Provide the (x, y) coordinate of the cell's center where the given text is located.  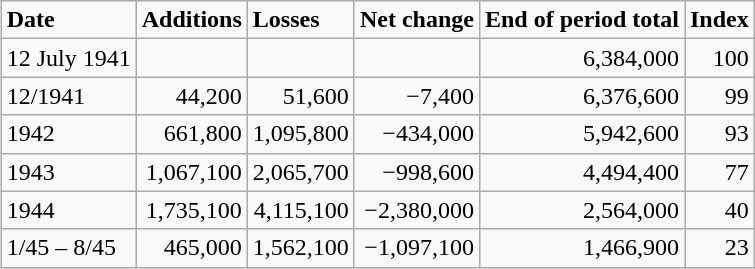
−1,097,100 (416, 248)
77 (719, 172)
1,067,100 (192, 172)
12 July 1941 (68, 58)
Additions (192, 20)
12/1941 (68, 96)
100 (719, 58)
51,600 (300, 96)
661,800 (192, 134)
−2,380,000 (416, 210)
2,065,700 (300, 172)
44,200 (192, 96)
6,384,000 (582, 58)
99 (719, 96)
5,942,600 (582, 134)
1942 (68, 134)
465,000 (192, 248)
1,735,100 (192, 210)
Losses (300, 20)
4,494,400 (582, 172)
1,095,800 (300, 134)
4,115,100 (300, 210)
Index (719, 20)
6,376,600 (582, 96)
Date (68, 20)
−998,600 (416, 172)
2,564,000 (582, 210)
1,466,900 (582, 248)
1943 (68, 172)
1944 (68, 210)
1/45 – 8/45 (68, 248)
−434,000 (416, 134)
40 (719, 210)
Net change (416, 20)
End of period total (582, 20)
23 (719, 248)
1,562,100 (300, 248)
−7,400 (416, 96)
93 (719, 134)
